Detect which cell encompasses the target text, then output its [x, y] center coordinate. 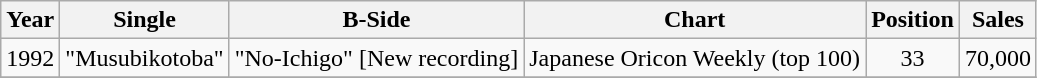
B-Side [376, 20]
70,000 [998, 58]
Japanese Oricon Weekly (top 100) [695, 58]
Position [913, 20]
1992 [30, 58]
Single [144, 20]
Sales [998, 20]
33 [913, 58]
"Musubikotoba" [144, 58]
Chart [695, 20]
Year [30, 20]
"No-Ichigo" [New recording] [376, 58]
